Determine the (x, y) coordinate at the center of the cell enclosing the given text.  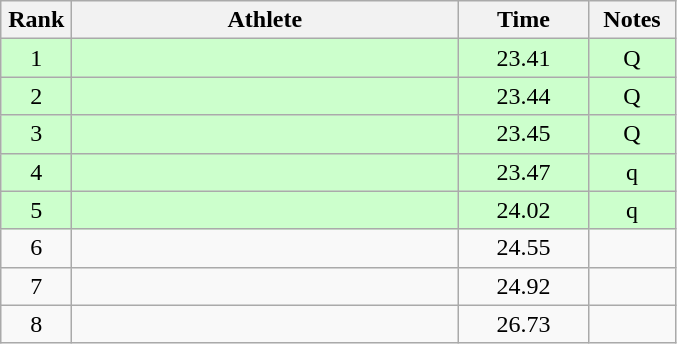
Rank (36, 20)
24.92 (524, 286)
6 (36, 248)
Athlete (265, 20)
7 (36, 286)
3 (36, 134)
Time (524, 20)
26.73 (524, 324)
23.47 (524, 172)
23.41 (524, 58)
23.44 (524, 96)
8 (36, 324)
5 (36, 210)
1 (36, 58)
2 (36, 96)
24.55 (524, 248)
4 (36, 172)
Notes (632, 20)
23.45 (524, 134)
24.02 (524, 210)
